For the text-containing cell, return its midpoint in [X, Y] coordinate format. 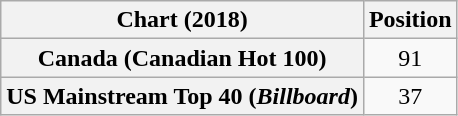
Chart (2018) [182, 20]
Position [410, 20]
US Mainstream Top 40 (Billboard) [182, 96]
37 [410, 96]
91 [410, 58]
Canada (Canadian Hot 100) [182, 58]
